Extract the (X, Y) coordinate from the center of the cell holding the provided text.  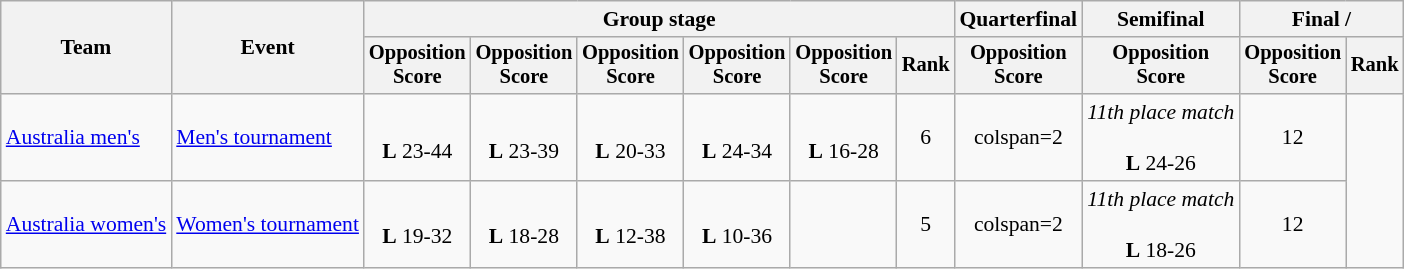
L 18-28 (524, 224)
Team (86, 48)
11th place matchL 18-26 (1160, 224)
5 (926, 224)
Semifinal (1160, 19)
L 20-33 (630, 138)
11th place matchL 24-26 (1160, 138)
L 23-44 (418, 138)
Women's tournament (268, 224)
Quarterfinal (1019, 19)
6 (926, 138)
L 12-38 (630, 224)
L 10-36 (738, 224)
Event (268, 48)
Men's tournament (268, 138)
Group stage (660, 19)
Australia women's (86, 224)
Final / (1321, 19)
L 16-28 (844, 138)
L 19-32 (418, 224)
L 24-34 (738, 138)
L 23-39 (524, 138)
Australia men's (86, 138)
